Provide the [x, y] coordinate of the cell's center where the given text is located.  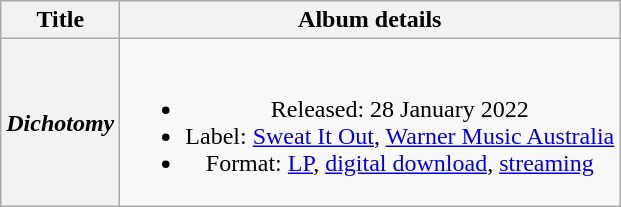
Album details [370, 20]
Released: 28 January 2022Label: Sweat It Out, Warner Music AustraliaFormat: LP, digital download, streaming [370, 122]
Dichotomy [60, 122]
Title [60, 20]
